Return the [X, Y] coordinate for the center point of the cell that contains the specified text.  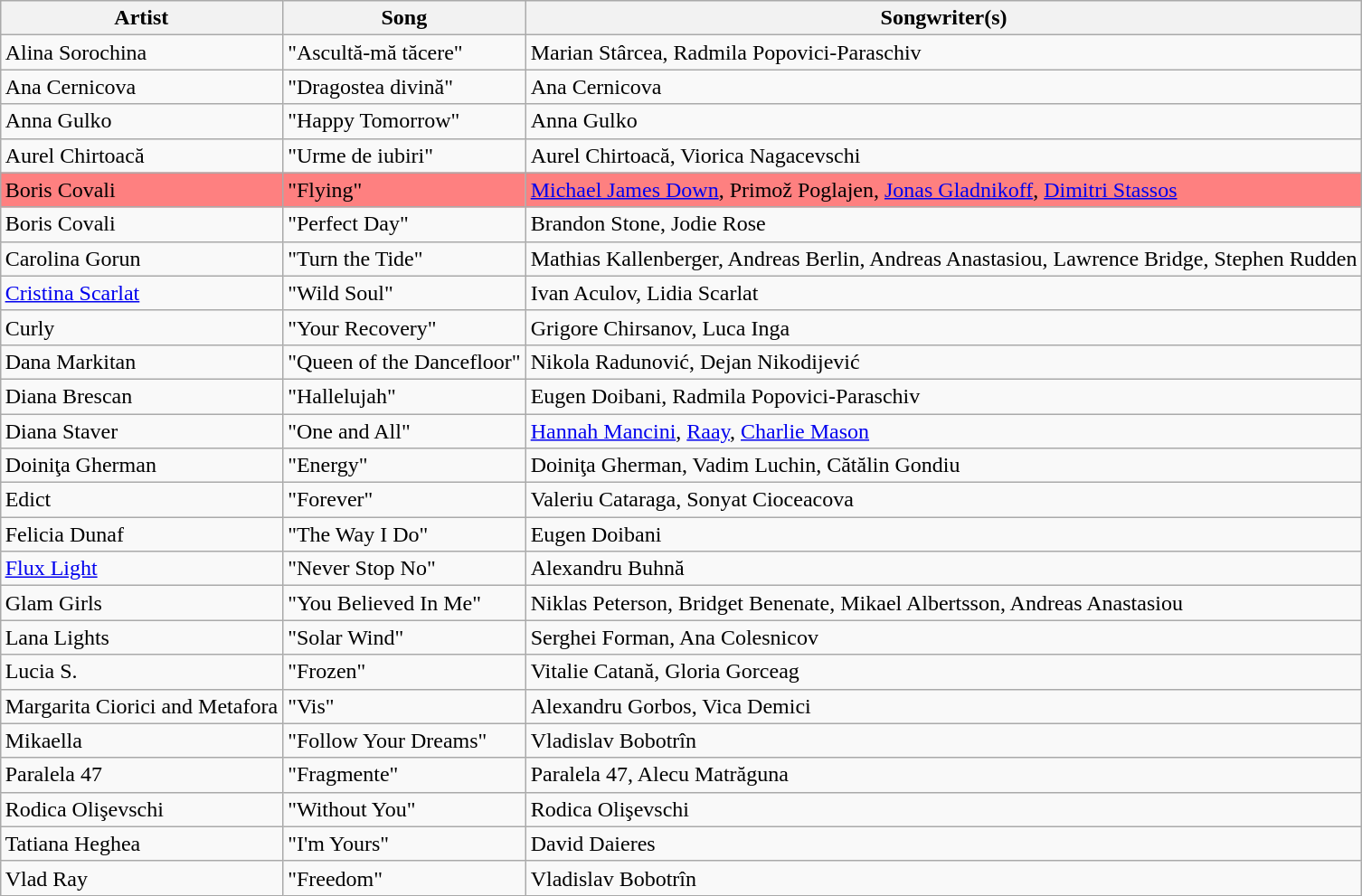
"Ascultă-mă tăcere" [405, 52]
Alina Sorochina [141, 52]
Serghei Forman, Ana Colesnicov [944, 637]
Paralela 47, Alecu Matrăguna [944, 775]
Alexandru Buhnă [944, 569]
"Hallelujah" [405, 396]
Niklas Peterson, Bridget Benenate, Mikael Albertsson, Andreas Anastasiou [944, 603]
Michael James Down, Primož Poglajen, Jonas Gladnikoff, Dimitri Stassos [944, 190]
Songwriter(s) [944, 18]
Tatiana Heghea [141, 844]
David Daieres [944, 844]
Eugen Doibani [944, 534]
"The Way I Do" [405, 534]
Ivan Aculov, Lidia Scarlat [944, 293]
"Solar Wind" [405, 637]
"Energy" [405, 466]
Valeriu Cataraga, Sonyat Cioceacova [944, 500]
Aurel Chirtoacă [141, 156]
Artist [141, 18]
"One and All" [405, 431]
Mikaella [141, 740]
Eugen Doibani, Radmila Popovici-Paraschiv [944, 396]
Edict [141, 500]
Dana Markitan [141, 362]
"Perfect Day" [405, 224]
Song [405, 18]
"Urme de iubiri" [405, 156]
Marian Stârcea, Radmila Popovici-Paraschiv [944, 52]
Diana Brescan [141, 396]
Lana Lights [141, 637]
Mathias Kallenberger, Andreas Berlin, Andreas Anastasiou, Lawrence Bridge, Stephen Rudden [944, 259]
Vlad Ray [141, 878]
Cristina Scarlat [141, 293]
Grigore Chirsanov, Luca Inga [944, 327]
"Without You" [405, 809]
"Frozen" [405, 672]
"You Believed In Me" [405, 603]
Alexandru Gorbos, Vica Demici [944, 706]
"Dragostea divină" [405, 87]
Flux Light [141, 569]
"Follow Your Dreams" [405, 740]
Doiniţa Gherman [141, 466]
Curly [141, 327]
Lucia S. [141, 672]
"Your Recovery" [405, 327]
"Fragmente" [405, 775]
"Never Stop No" [405, 569]
Felicia Dunaf [141, 534]
Nikola Radunović, Dejan Nikodijević [944, 362]
Doiniţa Gherman, Vadim Luchin, Cătălin Gondiu [944, 466]
Aurel Chirtoacă, Viorica Nagacevschi [944, 156]
"Queen of the Dancefloor" [405, 362]
"Vis" [405, 706]
Brandon Stone, Jodie Rose [944, 224]
"Turn the Tide" [405, 259]
Paralela 47 [141, 775]
"Happy Tomorrow" [405, 121]
"Wild Soul" [405, 293]
"Freedom" [405, 878]
Margarita Ciorici and Metafora [141, 706]
Diana Staver [141, 431]
"I'm Yours" [405, 844]
Glam Girls [141, 603]
Vitalie Catană, Gloria Gorceag [944, 672]
"Forever" [405, 500]
Carolina Gorun [141, 259]
"Flying" [405, 190]
Hannah Mancini, Raay, Charlie Mason [944, 431]
